From the cell containing the given text, extract its center point as [x, y] coordinate. 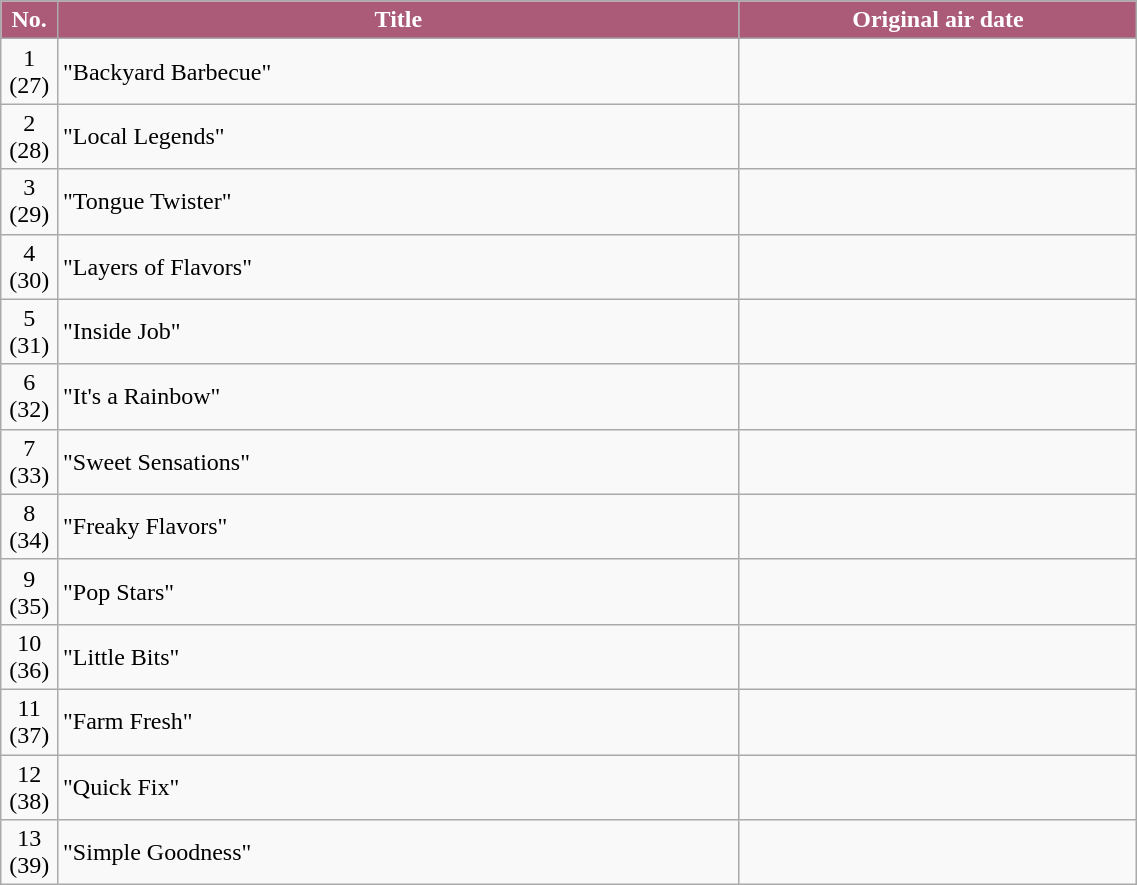
6 (32) [30, 396]
13 (39) [30, 852]
3 (29) [30, 202]
4 (30) [30, 266]
"Freaky Flavors" [399, 526]
Title [399, 20]
10 (36) [30, 656]
No. [30, 20]
"Sweet Sensations" [399, 462]
1 (27) [30, 72]
"Backyard Barbecue" [399, 72]
"Local Legends" [399, 136]
"Layers of Flavors" [399, 266]
"Pop Stars" [399, 592]
5 (31) [30, 332]
"Inside Job" [399, 332]
2 (28) [30, 136]
Original air date [938, 20]
"It's a Rainbow" [399, 396]
"Quick Fix" [399, 786]
12 (38) [30, 786]
7 (33) [30, 462]
"Tongue Twister" [399, 202]
"Farm Fresh" [399, 722]
8 (34) [30, 526]
11 (37) [30, 722]
9 (35) [30, 592]
"Little Bits" [399, 656]
"Simple Goodness" [399, 852]
